For the text-containing cell, return its midpoint in [x, y] coordinate format. 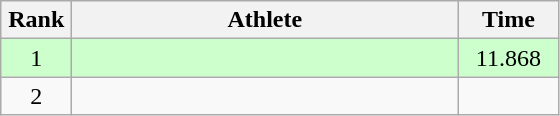
Rank [36, 20]
11.868 [508, 58]
Time [508, 20]
2 [36, 96]
Athlete [265, 20]
1 [36, 58]
